From the cell containing the given text, extract its center point as (X, Y) coordinate. 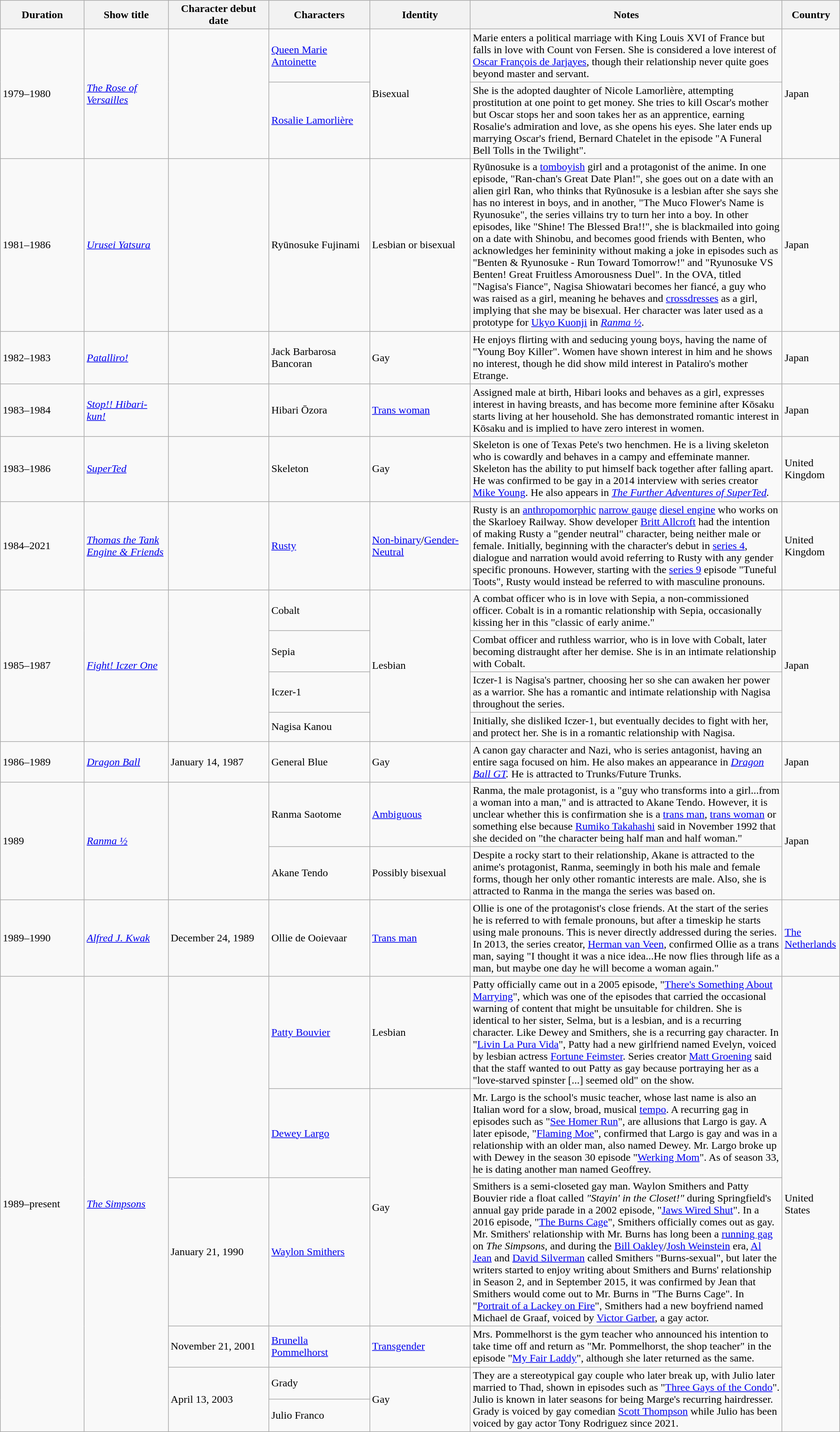
1984–2021 (43, 546)
Julio Franco (319, 1416)
Urusei Yatsura (126, 245)
Duration (43, 15)
Initially, she disliked Iczer-1, but eventually decides to fight with her, and protect her. She is in a romantic relationship with Nagisa. (626, 727)
1981–1986 (43, 245)
Thomas the Tank Engine & Friends (126, 546)
Show title (126, 15)
Dewey Largo (319, 1133)
Brunella Pommelhorst (319, 1346)
April 13, 2003 (219, 1399)
Rosalie Lamorlière (319, 121)
Ryūnosuke Fujinami (319, 245)
Hibari Ōzora (319, 410)
United States (811, 1204)
Patty Bouvier (319, 1033)
Cobalt (319, 610)
Trans man (420, 938)
1989–1990 (43, 938)
January 21, 1990 (219, 1252)
The Rose of Versailles (126, 94)
Lesbian or bisexual (420, 245)
Alfred J. Kwak (126, 938)
Nagisa Kanou (319, 727)
Possibly bisexual (420, 873)
1983–1986 (43, 469)
1979–1980 (43, 94)
1982–1983 (43, 357)
Skeleton (319, 469)
Patalliro! (126, 357)
The Simpsons (126, 1204)
Iczer-1 (319, 692)
Bisexual (420, 94)
Character debut date (219, 15)
Identity (420, 15)
Jack Barbarosa Bancoran (319, 357)
The Netherlands (811, 938)
SuperTed (126, 469)
November 21, 2001 (219, 1346)
Waylon Smithers (319, 1252)
Akane Tendo (319, 873)
Ranma Saotome (319, 815)
Notes (626, 15)
Characters (319, 15)
Dragon Ball (126, 761)
Transgender (420, 1346)
Stop!! Hibari-kun! (126, 410)
January 14, 1987 (219, 761)
Grady (319, 1383)
Trans woman (420, 410)
Rusty (319, 546)
Fight! Iczer One (126, 666)
Ollie de Ooievaar (319, 938)
Country (811, 15)
Ambiguous (420, 815)
General Blue (319, 761)
Queen Marie Antoinette (319, 56)
1986–1989 (43, 761)
Ranma ½ (126, 841)
Non-binary/Gender-Neutral (420, 546)
1983–1984 (43, 410)
1989 (43, 841)
1985–1987 (43, 666)
1989–present (43, 1204)
Sepia (319, 651)
December 24, 1989 (219, 938)
